Output the (X, Y) coordinate of the center of the cell containing the given text.  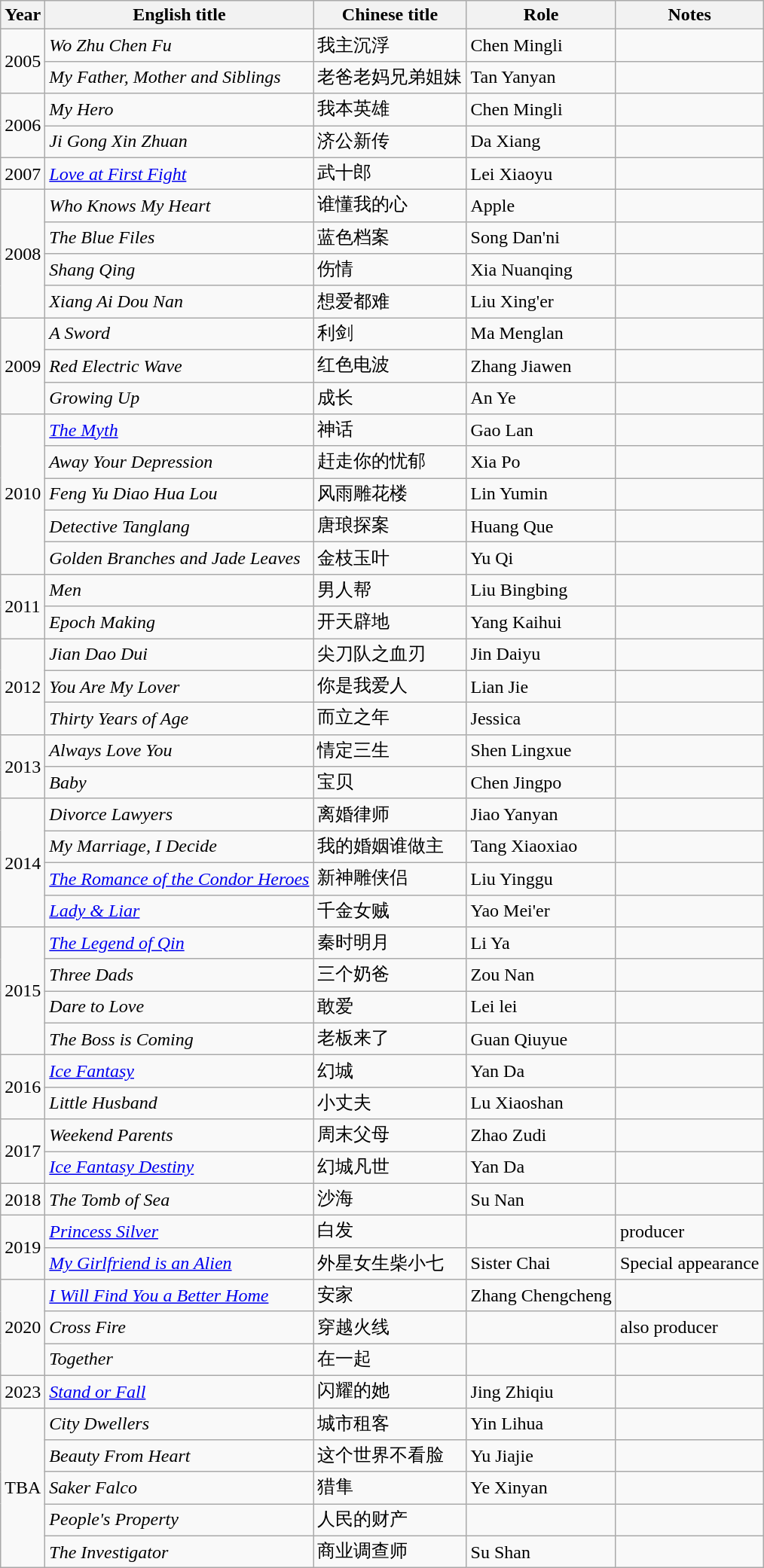
2017 (23, 1151)
男人帮 (390, 590)
Jessica (541, 718)
English title (179, 15)
The Investigator (179, 1551)
Dare to Love (179, 1008)
Feng Yu Diao Hua Lou (179, 494)
新神雕侠侣 (390, 878)
在一起 (390, 1360)
沙海 (390, 1199)
An Ye (541, 398)
The Tomb of Sea (179, 1199)
2009 (23, 366)
2008 (23, 254)
Yao Mei'er (541, 911)
2014 (23, 862)
Yu Qi (541, 559)
2019 (23, 1247)
The Boss is Coming (179, 1039)
穿越火线 (390, 1327)
A Sword (179, 334)
Stand or Fall (179, 1392)
Lei lei (541, 1008)
离婚律师 (390, 815)
尖刀队之血刃 (390, 655)
2010 (23, 494)
2007 (23, 173)
Zhang Chengcheng (541, 1295)
赶走你的忧郁 (390, 462)
Shang Qing (179, 270)
2018 (23, 1199)
Lian Jie (541, 687)
Detective Tanglang (179, 526)
伤情 (390, 270)
Lin Yumin (541, 494)
2005 (23, 62)
武十郎 (390, 173)
金枝玉叶 (390, 559)
我的婚姻谁做主 (390, 847)
Role (541, 15)
千金女贼 (390, 911)
2015 (23, 991)
Who Knows My Heart (179, 206)
Ice Fantasy (179, 1071)
风雨雕花楼 (390, 494)
2023 (23, 1392)
Lady & Liar (179, 911)
Gao Lan (541, 431)
Sister Chai (541, 1264)
红色电波 (390, 366)
周末父母 (390, 1136)
Apple (541, 206)
人民的财产 (390, 1520)
Yu Jiajie (541, 1457)
Yang Kaihui (541, 622)
Su Shan (541, 1551)
Lu Xiaoshan (541, 1103)
Saker Falco (179, 1488)
你是我爱人 (390, 687)
想爱都难 (390, 301)
Notes (689, 15)
蓝色档案 (390, 238)
Beauty From Heart (179, 1457)
Su Nan (541, 1199)
Weekend Parents (179, 1136)
唐琅探案 (390, 526)
2012 (23, 687)
Epoch Making (179, 622)
敢爱 (390, 1008)
成长 (390, 398)
外星女生柴小七 (390, 1264)
这个世界不看脸 (390, 1457)
Ye Xinyan (541, 1488)
城市租客 (390, 1423)
Wo Zhu Chen Fu (179, 45)
2013 (23, 767)
Shen Lingxue (541, 750)
利剑 (390, 334)
白发 (390, 1232)
Red Electric Wave (179, 366)
Liu Yinggu (541, 878)
Zhang Jiawen (541, 366)
Cross Fire (179, 1327)
Thirty Years of Age (179, 718)
安家 (390, 1295)
三个奶爸 (390, 975)
Growing Up (179, 398)
谁懂我的心 (390, 206)
also producer (689, 1327)
老板来了 (390, 1039)
My Hero (179, 110)
Tan Yanyan (541, 77)
情定三生 (390, 750)
Little Husband (179, 1103)
My Girlfriend is an Alien (179, 1264)
Away Your Depression (179, 462)
2011 (23, 606)
Golden Branches and Jade Leaves (179, 559)
我本英雄 (390, 110)
Chinese title (390, 15)
Divorce Lawyers (179, 815)
Liu Bingbing (541, 590)
Huang Que (541, 526)
Ma Menglan (541, 334)
Song Dan'ni (541, 238)
Zou Nan (541, 975)
而立之年 (390, 718)
Three Dads (179, 975)
Lei Xiaoyu (541, 173)
Love at First Fight (179, 173)
My Marriage, I Decide (179, 847)
TBA (23, 1488)
幻城凡世 (390, 1167)
People's Property (179, 1520)
Liu Xing'er (541, 301)
宝贝 (390, 783)
Li Ya (541, 943)
Year (23, 15)
Xiang Ai Dou Nan (179, 301)
The Romance of the Condor Heroes (179, 878)
幻城 (390, 1071)
Jin Daiyu (541, 655)
Men (179, 590)
I Will Find You a Better Home (179, 1295)
producer (689, 1232)
The Legend of Qin (179, 943)
2016 (23, 1088)
Ji Gong Xin Zhuan (179, 142)
Princess Silver (179, 1232)
Special appearance (689, 1264)
City Dwellers (179, 1423)
Da Xiang (541, 142)
Yin Lihua (541, 1423)
小丈夫 (390, 1103)
My Father, Mother and Siblings (179, 77)
神话 (390, 431)
Chen Jingpo (541, 783)
闪耀的她 (390, 1392)
Xia Nuanqing (541, 270)
我主沉浮 (390, 45)
The Blue Files (179, 238)
Baby (179, 783)
开天辟地 (390, 622)
Jiao Yanyan (541, 815)
老爸老妈兄弟姐妹 (390, 77)
The Myth (179, 431)
Guan Qiuyue (541, 1039)
Ice Fantasy Destiny (179, 1167)
Jing Zhiqiu (541, 1392)
Together (179, 1360)
2020 (23, 1328)
Xia Po (541, 462)
You Are My Lover (179, 687)
Tang Xiaoxiao (541, 847)
猎隼 (390, 1488)
秦时明月 (390, 943)
Jian Dao Dui (179, 655)
Always Love You (179, 750)
济公新传 (390, 142)
Zhao Zudi (541, 1136)
2006 (23, 125)
商业调查师 (390, 1551)
